Extract the [X, Y] coordinate from the center of the cell holding the provided text.  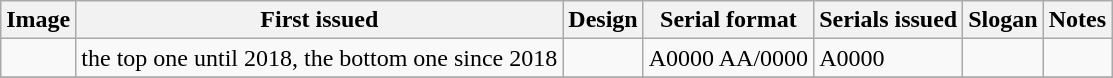
Design [603, 20]
First issued [320, 20]
Slogan [1003, 20]
the top one until 2018, the bottom one since 2018 [320, 58]
A0000 AA/0000 [728, 58]
A0000 [888, 58]
Image [38, 20]
Serial format [728, 20]
Notes [1077, 20]
Serials issued [888, 20]
